Locate the cell with the specified text and output its (X, Y) center coordinate. 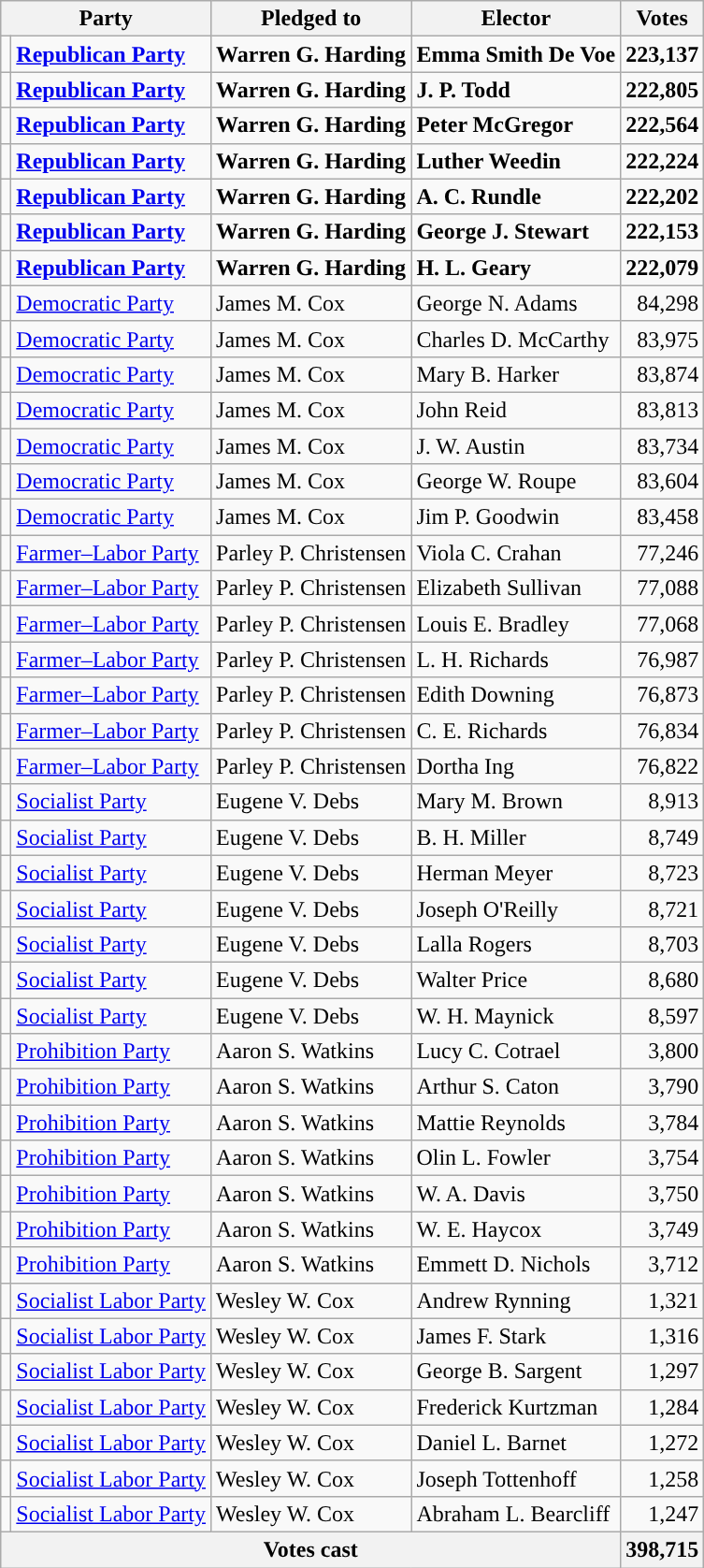
J. W. Austin (516, 446)
8,723 (662, 873)
222,079 (662, 268)
Votes (662, 19)
George N. Adams (516, 303)
Votes cast (310, 1549)
1,284 (662, 1407)
3,754 (662, 1158)
77,246 (662, 553)
George B. Sargent (516, 1372)
Daniel L. Barnet (516, 1443)
Mary B. Harker (516, 374)
76,834 (662, 731)
77,068 (662, 624)
Emma Smith De Voe (516, 54)
Olin L. Fowler (516, 1158)
Charles D. McCarthy (516, 339)
Louis E. Bradley (516, 624)
James F. Stark (516, 1336)
Arthur S. Caton (516, 1087)
Emmett D. Nichols (516, 1265)
Frederick Kurtzman (516, 1407)
Pledged to (311, 19)
John Reid (516, 410)
1,316 (662, 1336)
84,298 (662, 303)
76,987 (662, 660)
3,749 (662, 1229)
W. H. Maynick (516, 1015)
223,137 (662, 54)
Joseph O'Reilly (516, 908)
83,734 (662, 446)
Luther Weedin (516, 161)
222,805 (662, 90)
3,712 (662, 1265)
8,913 (662, 802)
1,297 (662, 1372)
W. E. Haycox (516, 1229)
Jim P. Goodwin (516, 517)
J. P. Todd (516, 90)
8,680 (662, 980)
83,458 (662, 517)
A. C. Rundle (516, 196)
222,153 (662, 232)
H. L. Geary (516, 268)
1,258 (662, 1478)
Elector (516, 19)
Abraham L. Bearcliff (516, 1514)
8,721 (662, 908)
W. A. Davis (516, 1194)
L. H. Richards (516, 660)
8,703 (662, 944)
3,800 (662, 1052)
3,784 (662, 1123)
C. E. Richards (516, 731)
77,088 (662, 588)
3,790 (662, 1087)
222,564 (662, 125)
1,247 (662, 1514)
222,202 (662, 196)
222,224 (662, 161)
Dortha Ing (516, 766)
Mary M. Brown (516, 802)
83,874 (662, 374)
Edith Downing (516, 695)
3,750 (662, 1194)
Herman Meyer (516, 873)
B. H. Miller (516, 837)
Elizabeth Sullivan (516, 588)
8,597 (662, 1015)
83,604 (662, 482)
Party (107, 19)
83,813 (662, 410)
Peter McGregor (516, 125)
1,272 (662, 1443)
83,975 (662, 339)
Viola C. Crahan (516, 553)
Walter Price (516, 980)
George W. Roupe (516, 482)
Mattie Reynolds (516, 1123)
Lalla Rogers (516, 944)
Lucy C. Cotrael (516, 1052)
Andrew Rynning (516, 1300)
8,749 (662, 837)
Joseph Tottenhoff (516, 1478)
1,321 (662, 1300)
76,822 (662, 766)
76,873 (662, 695)
398,715 (662, 1549)
George J. Stewart (516, 232)
